Search for the cell housing the specified text and yield its (x, y) center coordinate. 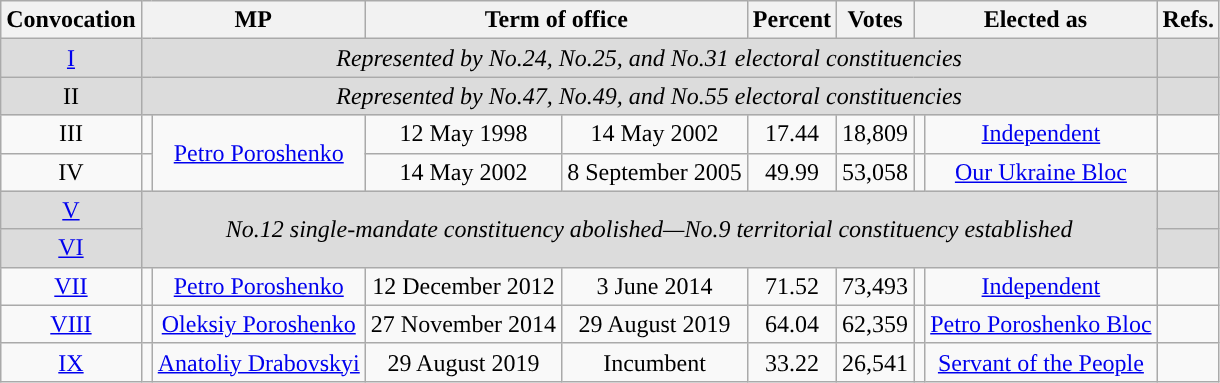
MP (253, 20)
Percent (792, 20)
71.52 (792, 286)
Represented by No.24, No.25, and No.31 electoral constituencies (649, 58)
Term of office (556, 20)
Incumbent (655, 362)
IX (71, 362)
64.04 (792, 324)
12 May 1998 (463, 134)
VI (71, 248)
V (71, 210)
Elected as (1036, 20)
27 November 2014 (463, 324)
Refs. (1188, 20)
I (71, 58)
Anatoliy Drabovskyi (258, 362)
II (71, 96)
12 December 2012 (463, 286)
8 September 2005 (655, 172)
Our Ukraine Bloc (1041, 172)
Petro Poroshenko Bloc (1041, 324)
Represented by No.47, No.49, and No.55 electoral constituencies (649, 96)
62,359 (876, 324)
73,493 (876, 286)
26,541 (876, 362)
53,058 (876, 172)
No.12 single-mandate constituency abolished—No.9 territorial constituency established (649, 229)
III (71, 134)
Oleksiy Poroshenko (258, 324)
IV (71, 172)
Votes (876, 20)
49.99 (792, 172)
VII (71, 286)
VIII (71, 324)
Convocation (71, 20)
33.22 (792, 362)
18,809 (876, 134)
17.44 (792, 134)
3 June 2014 (655, 286)
Servant of the People (1041, 362)
